Capture the cell that displays the provided text and extract its [X, Y] central coordinate. 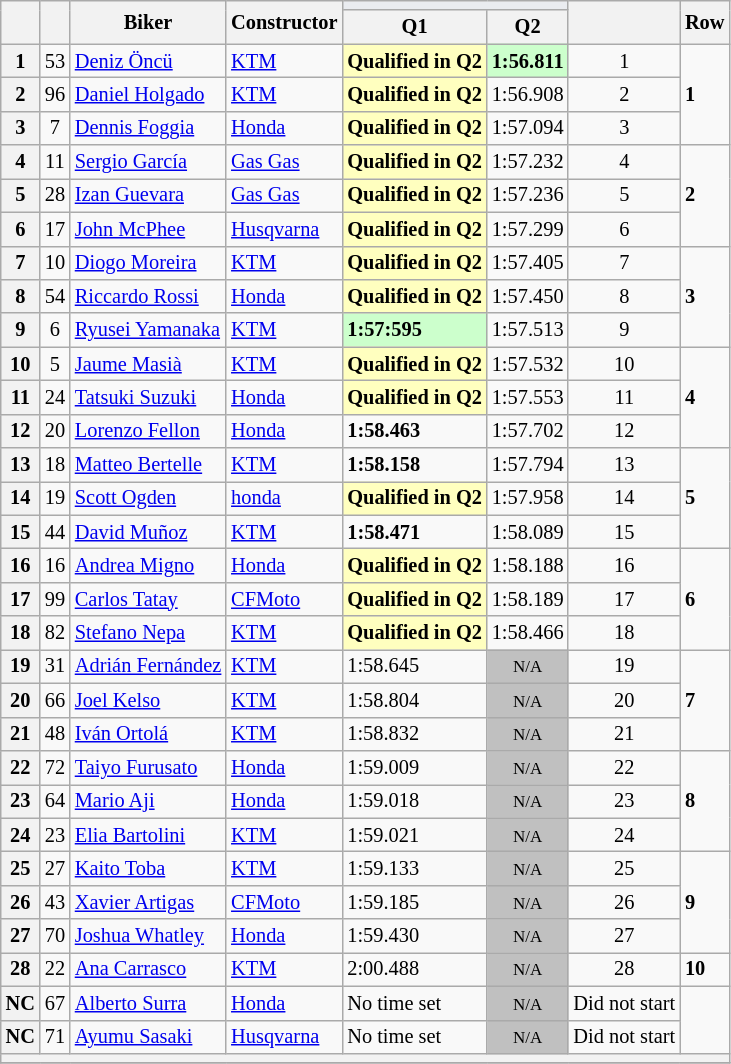
Sergio García [148, 162]
2:00.488 [414, 969]
1:56.811 [528, 61]
43 [55, 902]
1:57.958 [528, 498]
1:59.009 [414, 767]
Ana Carrasco [148, 969]
1:58.466 [528, 633]
1:57.702 [528, 431]
70 [55, 936]
John McPhee [148, 229]
1:56.908 [528, 94]
honda [284, 498]
Q1 [414, 27]
31 [55, 666]
Row [704, 22]
71 [55, 1037]
1:59.021 [414, 835]
64 [55, 801]
82 [55, 633]
1:58.645 [414, 666]
1:59.133 [414, 868]
1:59.018 [414, 801]
1:57.232 [528, 162]
53 [55, 61]
Lorenzo Fellon [148, 431]
Matteo Bertelle [148, 465]
Ryusei Yamanaka [148, 330]
1:58.188 [528, 565]
1:59.185 [414, 902]
1:58.832 [414, 734]
1:57:595 [414, 330]
Iván Ortolá [148, 734]
44 [55, 532]
Elia Bartolini [148, 835]
1:58.189 [528, 599]
1:57.094 [528, 128]
Alberto Surra [148, 1003]
1:59.430 [414, 936]
66 [55, 700]
Mario Aji [148, 801]
Biker [148, 22]
1:57.794 [528, 465]
1:57.405 [528, 263]
1:58.804 [414, 700]
1:57.532 [528, 364]
Daniel Holgado [148, 94]
99 [55, 599]
Deniz Öncü [148, 61]
Dennis Foggia [148, 128]
Joel Kelso [148, 700]
Scott Ogden [148, 498]
1:57.299 [528, 229]
67 [55, 1003]
Carlos Tatay [148, 599]
Taiyo Furusato [148, 767]
Diogo Moreira [148, 263]
Izan Guevara [148, 195]
1:58.471 [414, 532]
Jaume Masià [148, 364]
48 [55, 734]
1:57.513 [528, 330]
Stefano Nepa [148, 633]
Joshua Whatley [148, 936]
David Muñoz [148, 532]
1:58.158 [414, 465]
Riccardo Rossi [148, 296]
Ayumu Sasaki [148, 1037]
Xavier Artigas [148, 902]
1:57.553 [528, 397]
Kaito Toba [148, 868]
1:57.236 [528, 195]
1:58.089 [528, 532]
1:58.463 [414, 431]
Andrea Migno [148, 565]
72 [55, 767]
54 [55, 296]
96 [55, 94]
1:57.450 [528, 296]
Tatsuki Suzuki [148, 397]
Adrián Fernández [148, 666]
Q2 [528, 27]
Constructor [284, 22]
